Identify which cell holds the provided text, then report its [x, y] central coordinate. 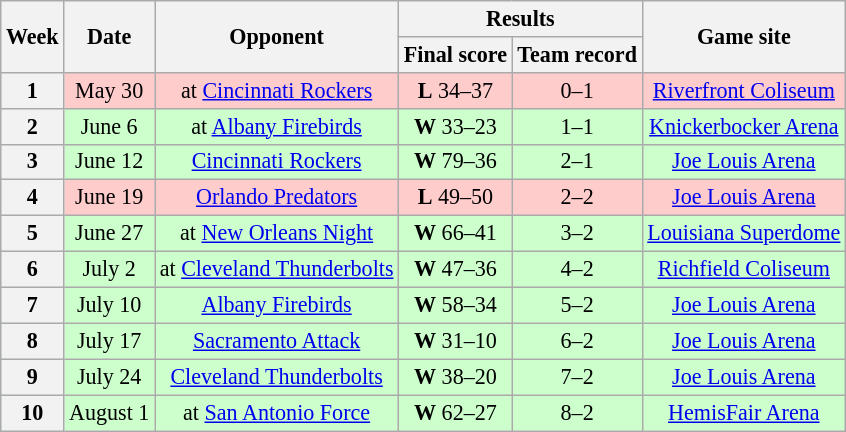
3–2 [577, 233]
6–2 [577, 341]
7 [32, 305]
June 12 [110, 162]
Cleveland Thunderbolts [276, 377]
W 62–27 [456, 412]
1–1 [577, 126]
Louisiana Superdome [744, 233]
July 2 [110, 269]
Opponent [276, 36]
Team record [577, 54]
Sacramento Attack [276, 341]
Orlando Predators [276, 198]
July 17 [110, 341]
8–2 [577, 412]
Week [32, 36]
9 [32, 377]
Knickerbocker Arena [744, 126]
July 10 [110, 305]
August 1 [110, 412]
July 24 [110, 377]
May 30 [110, 90]
7–2 [577, 377]
at San Antonio Force [276, 412]
Final score [456, 54]
4–2 [577, 269]
June 6 [110, 126]
W 33–23 [456, 126]
2 [32, 126]
HemisFair Arena [744, 412]
4 [32, 198]
5–2 [577, 305]
0–1 [577, 90]
2–1 [577, 162]
W 79–36 [456, 162]
at Cleveland Thunderbolts [276, 269]
5 [32, 233]
Richfield Coliseum [744, 269]
at Cincinnati Rockers [276, 90]
Results [520, 18]
L 49–50 [456, 198]
8 [32, 341]
1 [32, 90]
Cincinnati Rockers [276, 162]
at New Orleans Night [276, 233]
at Albany Firebirds [276, 126]
Albany Firebirds [276, 305]
W 38–20 [456, 377]
Riverfront Coliseum [744, 90]
6 [32, 269]
W 31–10 [456, 341]
W 66–41 [456, 233]
June 19 [110, 198]
L 34–37 [456, 90]
Date [110, 36]
Game site [744, 36]
2–2 [577, 198]
W 47–36 [456, 269]
10 [32, 412]
W 58–34 [456, 305]
June 27 [110, 233]
3 [32, 162]
